Scan for the cell matching the given text and deliver its [X, Y] coordinate at center. 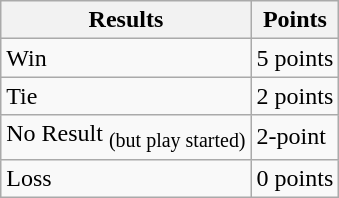
No Result (but play started) [126, 137]
Tie [126, 96]
0 points [295, 178]
Loss [126, 178]
2-point [295, 137]
Points [295, 20]
5 points [295, 58]
Results [126, 20]
Win [126, 58]
2 points [295, 96]
